Return the [x, y] coordinate for the center point of the cell that contains the specified text.  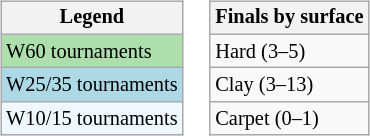
W10/15 tournaments [92, 119]
Finals by surface [289, 18]
Clay (3–13) [289, 85]
W25/35 tournaments [92, 85]
W60 tournaments [92, 51]
Hard (3–5) [289, 51]
Legend [92, 18]
Carpet (0–1) [289, 119]
